Locate the cell with the specified text and output its [X, Y] center coordinate. 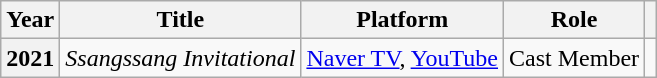
Ssangssang Invitational [180, 58]
Platform [402, 20]
Naver TV, YouTube [402, 58]
Cast Member [574, 58]
Year [30, 20]
2021 [30, 58]
Title [180, 20]
Role [574, 20]
